Identify which cell holds the provided text, then report its (x, y) central coordinate. 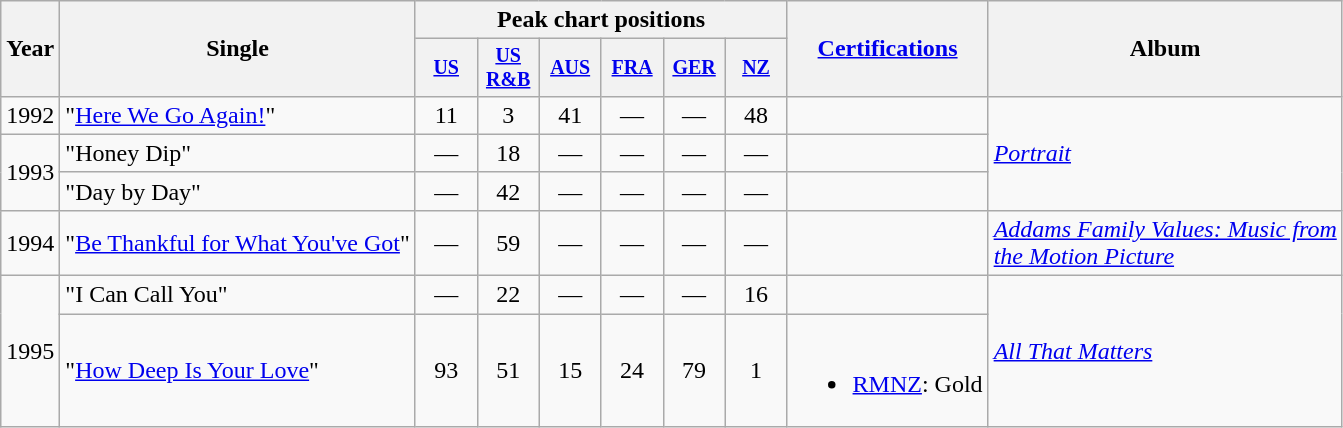
18 (508, 153)
All That Matters (1165, 352)
Peak chart positions (601, 20)
Certifications (888, 49)
24 (632, 370)
1994 (30, 242)
15 (570, 370)
"Honey Dip" (238, 153)
93 (446, 370)
1995 (30, 352)
79 (694, 370)
48 (756, 115)
"Here We Go Again!" (238, 115)
Single (238, 49)
NZ (756, 68)
AUS (570, 68)
59 (508, 242)
Year (30, 49)
11 (446, 115)
FRA (632, 68)
51 (508, 370)
22 (508, 295)
US (446, 68)
"Be Thankful for What You've Got" (238, 242)
42 (508, 191)
3 (508, 115)
"How Deep Is Your Love" (238, 370)
GER (694, 68)
1993 (30, 172)
RMNZ: Gold (888, 370)
1 (756, 370)
1992 (30, 115)
"Day by Day" (238, 191)
"I Can Call You" (238, 295)
16 (756, 295)
USR&B (508, 68)
Addams Family Values: Music fromthe Motion Picture (1165, 242)
Album (1165, 49)
Portrait (1165, 153)
41 (570, 115)
